Return [X, Y] of the center of cell containing provided text 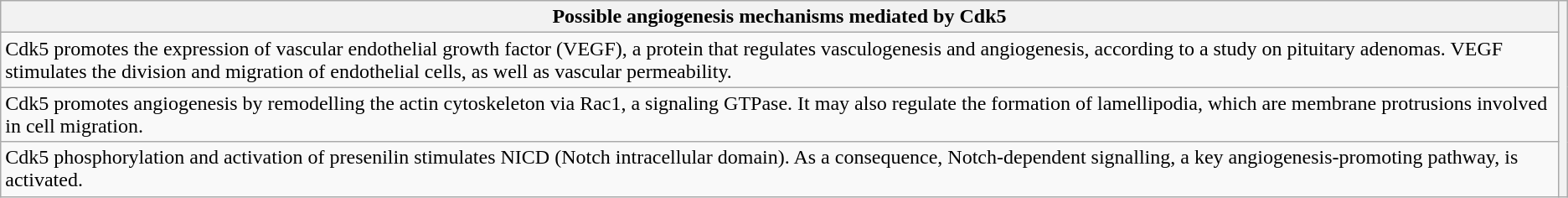
Possible angiogenesis mechanisms mediated by Cdk5 [779, 17]
